Find where the given text appears and provide that cell's center as (x, y) coordinate. 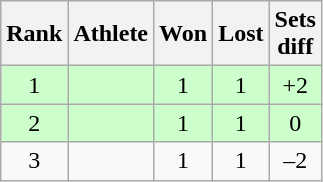
–2 (295, 161)
Rank (34, 34)
0 (295, 123)
2 (34, 123)
Lost (241, 34)
+2 (295, 85)
Athlete (111, 34)
Won (184, 34)
3 (34, 161)
Setsdiff (295, 34)
